Locate the cell with the specified text and output its (x, y) center coordinate. 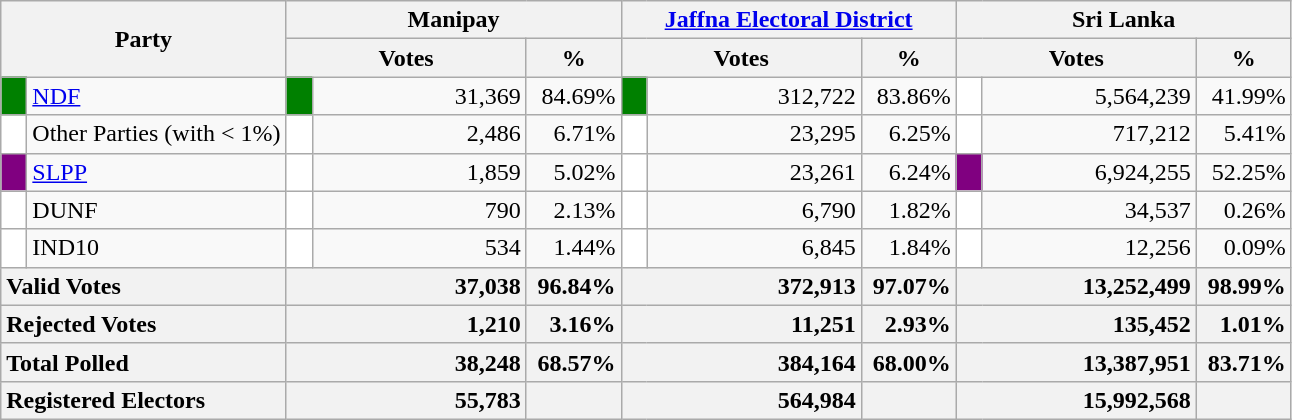
38,248 (406, 362)
98.99% (1244, 286)
6.24% (908, 172)
13,252,499 (1076, 286)
5,564,239 (1089, 96)
84.69% (574, 96)
790 (419, 210)
564,984 (741, 400)
SLPP (156, 172)
372,913 (741, 286)
Rejected Votes (144, 324)
6.25% (908, 134)
384,164 (741, 362)
41.99% (1244, 96)
DUNF (156, 210)
Sri Lanka (1124, 20)
534 (419, 248)
717,212 (1089, 134)
2,486 (419, 134)
96.84% (574, 286)
135,452 (1076, 324)
1.84% (908, 248)
34,537 (1089, 210)
Jaffna Electoral District (788, 20)
23,261 (754, 172)
312,722 (754, 96)
5.41% (1244, 134)
6,845 (754, 248)
1,210 (406, 324)
NDF (156, 96)
Valid Votes (144, 286)
0.09% (1244, 248)
15,992,568 (1076, 400)
IND10 (156, 248)
97.07% (908, 286)
2.93% (908, 324)
1.82% (908, 210)
Party (144, 39)
55,783 (406, 400)
68.00% (908, 362)
2.13% (574, 210)
52.25% (1244, 172)
6,790 (754, 210)
31,369 (419, 96)
Registered Electors (144, 400)
1.44% (574, 248)
3.16% (574, 324)
6.71% (574, 134)
83.86% (908, 96)
11,251 (741, 324)
1.01% (1244, 324)
0.26% (1244, 210)
Total Polled (144, 362)
6,924,255 (1089, 172)
83.71% (1244, 362)
12,256 (1089, 248)
68.57% (574, 362)
1,859 (419, 172)
5.02% (574, 172)
23,295 (754, 134)
37,038 (406, 286)
Other Parties (with < 1%) (156, 134)
Manipay (454, 20)
13,387,951 (1076, 362)
